Return (x, y) of the center of cell containing provided text 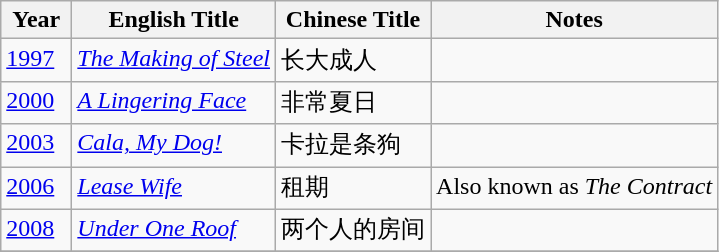
长大成人 (354, 60)
2003 (36, 146)
两个人的房间 (354, 230)
A Lingering Face (174, 102)
2006 (36, 188)
1997 (36, 60)
Notes (574, 20)
Cala, My Dog! (174, 146)
Lease Wife (174, 188)
Year (36, 20)
卡拉是条狗 (354, 146)
The Making of Steel (174, 60)
Under One Roof (174, 230)
非常夏日 (354, 102)
2000 (36, 102)
租期 (354, 188)
Chinese Title (354, 20)
English Title (174, 20)
2008 (36, 230)
Also known as The Contract (574, 188)
